Locate the cell with the specified text and output its [x, y] center coordinate. 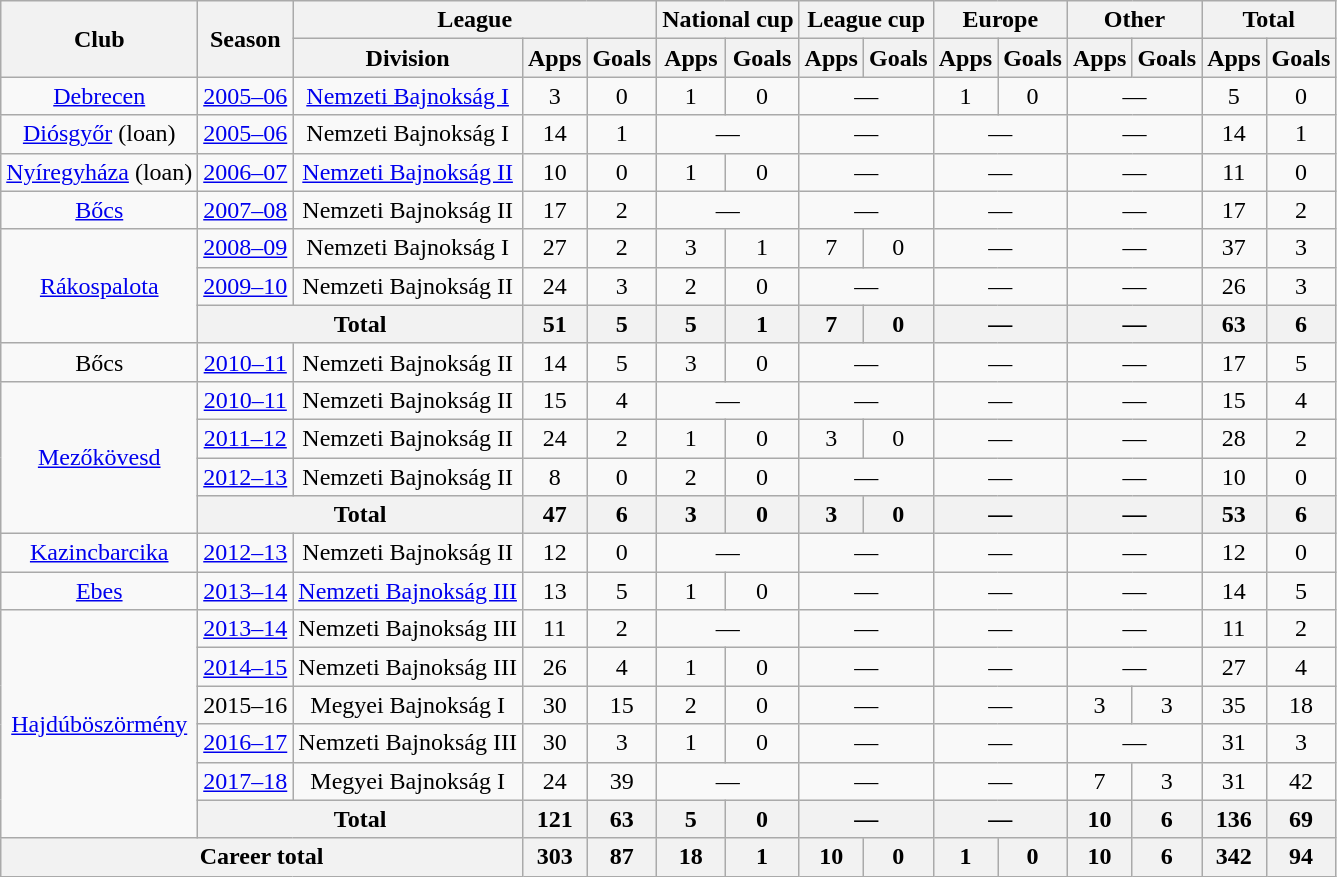
League [475, 20]
2014–15 [246, 667]
Mezőkövesd [100, 457]
35 [1234, 705]
303 [554, 857]
Debrecen [100, 96]
47 [554, 515]
Club [100, 39]
Career total [262, 857]
53 [1234, 515]
Season [246, 39]
2015–16 [246, 705]
Rákospalota [100, 286]
94 [1301, 857]
2017–18 [246, 781]
39 [622, 781]
Division [408, 58]
8 [554, 477]
2008–09 [246, 248]
69 [1301, 819]
Europe [1000, 20]
28 [1234, 438]
37 [1234, 248]
136 [1234, 819]
Nyíregyháza (loan) [100, 172]
342 [1234, 857]
Kazincbarcika [100, 553]
2011–12 [246, 438]
Ebes [100, 591]
51 [554, 324]
87 [622, 857]
Diósgyőr (loan) [100, 134]
2006–07 [246, 172]
2007–08 [246, 210]
2009–10 [246, 286]
Hajdúböszörmény [100, 724]
121 [554, 819]
National cup [728, 20]
42 [1301, 781]
League cup [866, 20]
13 [554, 591]
Other [1134, 20]
2016–17 [246, 743]
